Extract the [x, y] coordinate from the center of the cell holding the provided text.  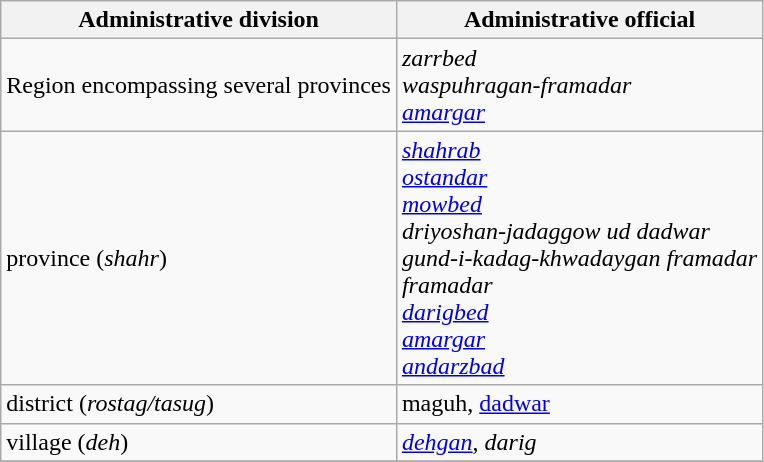
district (rostag/tasug) [199, 404]
shahrabostandarmowbeddriyoshan-jadaggow ud dadwargund-i-kadag-khwadaygan framadarframadardarigbedamargarandarzbad [579, 258]
Region encompassing several provinces [199, 85]
province (shahr) [199, 258]
Administrative division [199, 20]
maguh, dadwar [579, 404]
village (deh) [199, 442]
dehgan, darig [579, 442]
Administrative official [579, 20]
zarrbedwaspuhragan-framadaramargar [579, 85]
